Detect which cell encompasses the target text, then output its (X, Y) center coordinate. 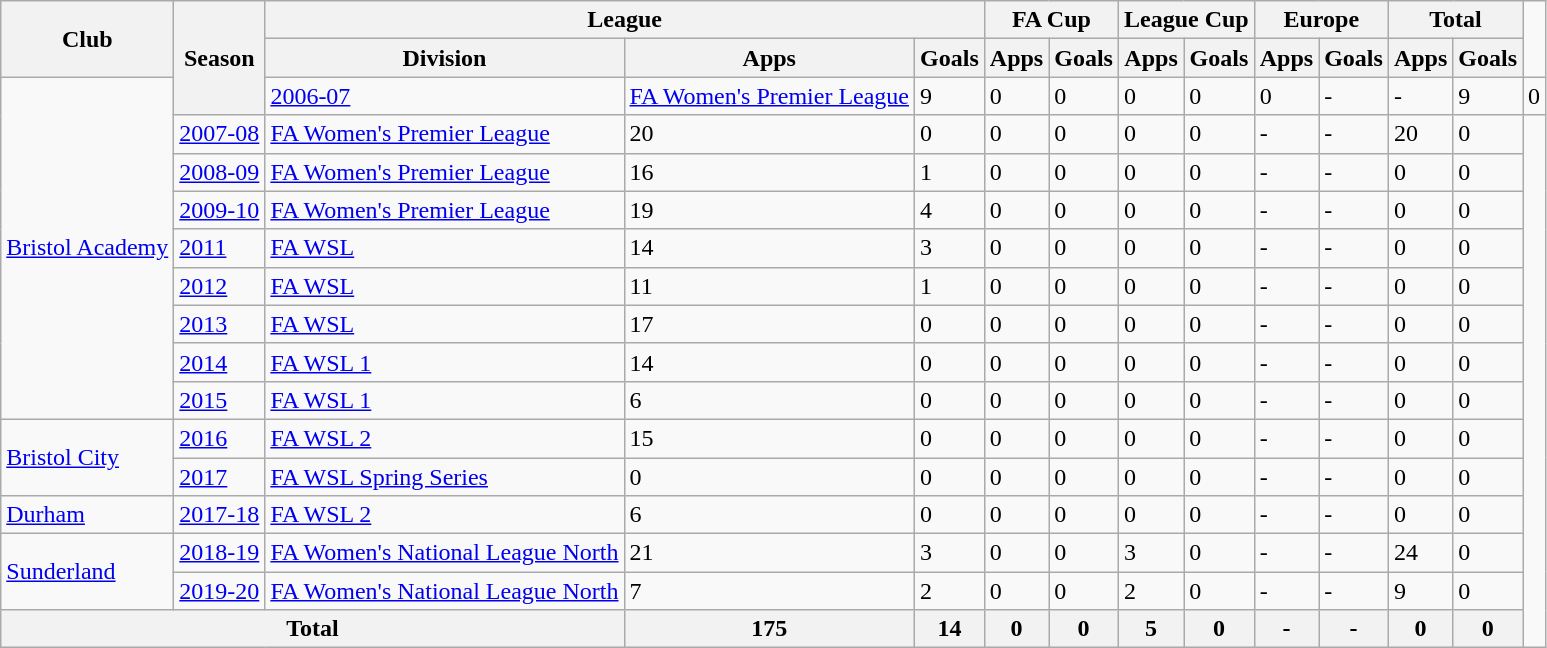
4 (950, 210)
2006-07 (444, 96)
FA Cup (1051, 20)
11 (770, 286)
16 (770, 172)
24 (1420, 553)
2009-10 (220, 210)
19 (770, 210)
Season (220, 58)
2019-20 (220, 591)
2018-19 (220, 553)
Division (444, 58)
Durham (88, 515)
2012 (220, 286)
FA WSL Spring Series (444, 477)
2015 (220, 400)
Bristol City (88, 457)
15 (770, 438)
2007-08 (220, 134)
2016 (220, 438)
2013 (220, 324)
2008-09 (220, 172)
League (624, 20)
7 (770, 591)
Europe (1321, 20)
Sunderland (88, 572)
League Cup (1186, 20)
175 (770, 629)
2017-18 (220, 515)
2011 (220, 248)
21 (770, 553)
Club (88, 39)
2017 (220, 477)
2014 (220, 362)
Bristol Academy (88, 248)
17 (770, 324)
5 (1150, 629)
